Detect which cell encompasses the target text, then output its (x, y) center coordinate. 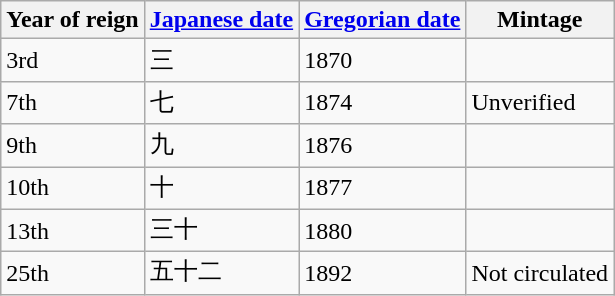
Mintage (540, 20)
三 (221, 60)
7th (72, 102)
10th (72, 188)
1892 (382, 274)
三十 (221, 230)
Unverified (540, 102)
1870 (382, 60)
九 (221, 146)
25th (72, 274)
1876 (382, 146)
十 (221, 188)
七 (221, 102)
Not circulated (540, 274)
1880 (382, 230)
3rd (72, 60)
五十二 (221, 274)
Gregorian date (382, 20)
13th (72, 230)
1874 (382, 102)
Year of reign (72, 20)
9th (72, 146)
1877 (382, 188)
Japanese date (221, 20)
